Scan for the cell matching the given text and deliver its (X, Y) coordinate at center. 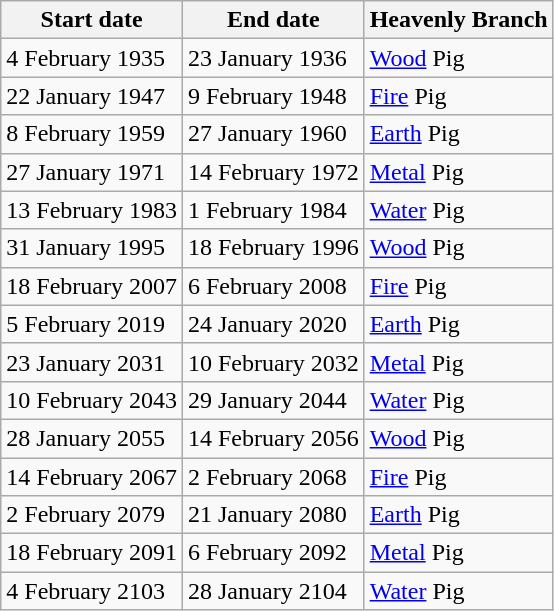
5 February 2019 (92, 324)
4 February 1935 (92, 58)
18 February 2007 (92, 286)
23 January 2031 (92, 362)
27 January 1960 (273, 134)
18 February 2091 (92, 553)
22 January 1947 (92, 96)
Heavenly Branch (458, 20)
4 February 2103 (92, 591)
28 January 2055 (92, 438)
1 February 1984 (273, 210)
End date (273, 20)
6 February 2008 (273, 286)
23 January 1936 (273, 58)
2 February 2068 (273, 477)
14 February 2067 (92, 477)
14 February 1972 (273, 172)
Start date (92, 20)
24 January 2020 (273, 324)
8 February 1959 (92, 134)
9 February 1948 (273, 96)
29 January 2044 (273, 400)
10 February 2032 (273, 362)
2 February 2079 (92, 515)
13 February 1983 (92, 210)
18 February 1996 (273, 248)
14 February 2056 (273, 438)
6 February 2092 (273, 553)
27 January 1971 (92, 172)
10 February 2043 (92, 400)
21 January 2080 (273, 515)
28 January 2104 (273, 591)
31 January 1995 (92, 248)
